From the cell containing the given text, extract its center point as [X, Y] coordinate. 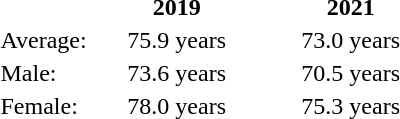
75.9 years [176, 40]
73.6 years [176, 73]
